Provide the (x, y) coordinate of the cell's center where the given text is located.  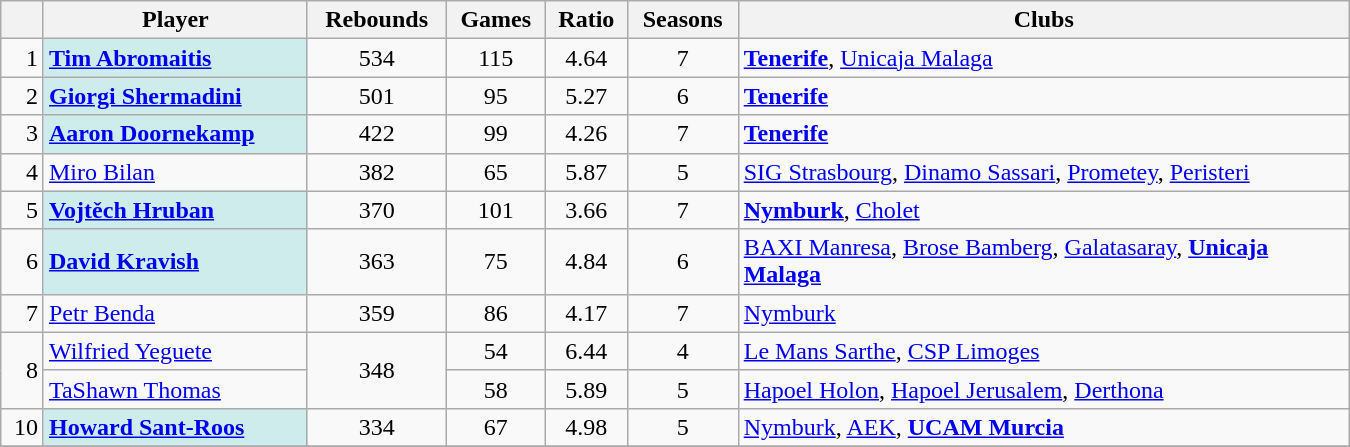
David Kravish (175, 262)
Tim Abromaitis (175, 58)
4.17 (586, 313)
67 (496, 427)
Giorgi Shermadini (175, 96)
115 (496, 58)
BAXI Manresa, Brose Bamberg, Galatasaray, Unicaja Malaga (1044, 262)
422 (376, 134)
Howard Sant-Roos (175, 427)
370 (376, 210)
3 (22, 134)
Player (175, 20)
95 (496, 96)
Nymburk (1044, 313)
75 (496, 262)
4.98 (586, 427)
86 (496, 313)
65 (496, 172)
5.27 (586, 96)
Hapoel Holon, Hapoel Jerusalem, Derthona (1044, 389)
Vojtěch Hruban (175, 210)
10 (22, 427)
1 (22, 58)
334 (376, 427)
363 (376, 262)
SIG Strasbourg, Dinamo Sassari, Prometey, Peristeri (1044, 172)
4.64 (586, 58)
4.26 (586, 134)
Ratio (586, 20)
382 (376, 172)
99 (496, 134)
Tenerife, Unicaja Malaga (1044, 58)
2 (22, 96)
534 (376, 58)
TaShawn Thomas (175, 389)
4.84 (586, 262)
8 (22, 370)
Le Mans Sarthe, CSP Limoges (1044, 351)
3.66 (586, 210)
Petr Benda (175, 313)
6.44 (586, 351)
54 (496, 351)
58 (496, 389)
5.89 (586, 389)
Nymburk, Cholet (1044, 210)
Seasons (682, 20)
Aaron Doornekamp (175, 134)
359 (376, 313)
Rebounds (376, 20)
501 (376, 96)
101 (496, 210)
Clubs (1044, 20)
5.87 (586, 172)
Games (496, 20)
Wilfried Yeguete (175, 351)
348 (376, 370)
Nymburk, AEK, UCAM Murcia (1044, 427)
Miro Bilan (175, 172)
